Pinpoint the cell where the given text exists, returning its (X, Y) midpoint coordinate. 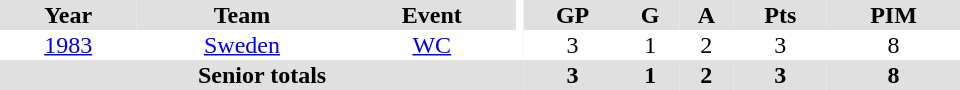
Year (68, 15)
1983 (68, 45)
WC (432, 45)
Sweden (242, 45)
A (706, 15)
Senior totals (262, 75)
Pts (781, 15)
G (650, 15)
Event (432, 15)
PIM (894, 15)
Team (242, 15)
GP (572, 15)
